Determine the [X, Y] coordinate at the center of the cell enclosing the given text.  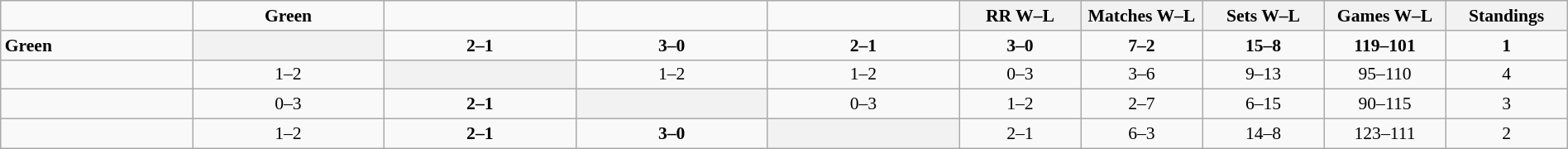
Games W–L [1384, 16]
3–6 [1141, 74]
Standings [1507, 16]
14–8 [1264, 134]
2–7 [1141, 104]
2 [1507, 134]
90–115 [1384, 104]
6–3 [1141, 134]
Matches W–L [1141, 16]
9–13 [1264, 74]
3 [1507, 104]
1 [1507, 46]
119–101 [1384, 46]
Sets W–L [1264, 16]
6–15 [1264, 104]
7–2 [1141, 46]
RR W–L [1021, 16]
95–110 [1384, 74]
15–8 [1264, 46]
123–111 [1384, 134]
4 [1507, 74]
